Search for the cell housing the specified text and yield its [x, y] center coordinate. 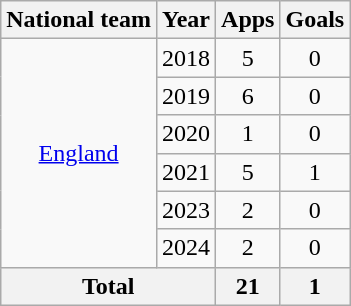
2020 [186, 134]
21 [248, 286]
2018 [186, 58]
2019 [186, 96]
England [79, 153]
Goals [315, 20]
2021 [186, 172]
6 [248, 96]
Total [108, 286]
Apps [248, 20]
2023 [186, 210]
2024 [186, 248]
Year [186, 20]
National team [79, 20]
